Return [x, y] of the center of cell containing provided text 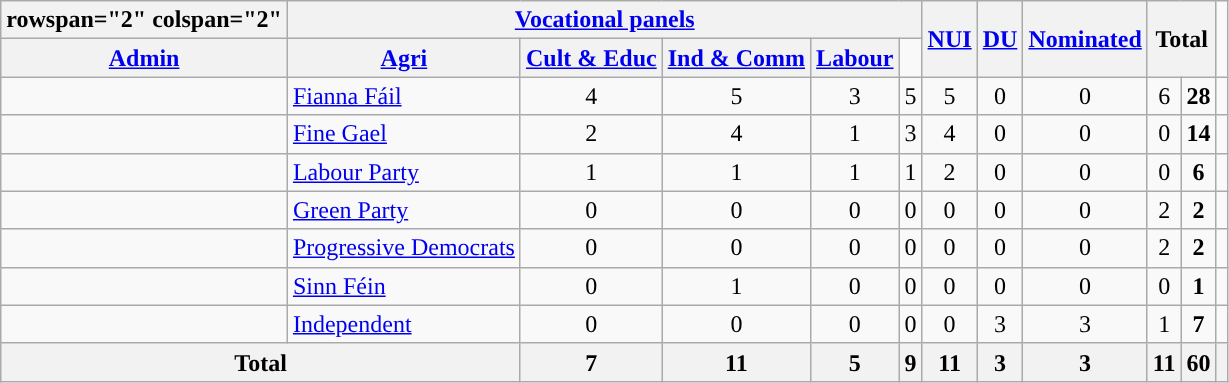
Vocational panels [604, 20]
Labour [855, 58]
Fine Gael [404, 134]
Cult & Educ [591, 58]
60 [1198, 362]
Labour Party [404, 172]
Admin [144, 58]
9 [910, 362]
rowspan="2" colspan="2" [144, 20]
Nominated [1085, 39]
14 [1198, 134]
28 [1198, 96]
Green Party [404, 210]
Progressive Democrats [404, 248]
Ind & Comm [736, 58]
NUI [950, 39]
Agri [404, 58]
DU [1000, 39]
Fianna Fáil [404, 96]
Independent [404, 324]
Sinn Féin [404, 286]
